Search for the cell housing the specified text and yield its (x, y) center coordinate. 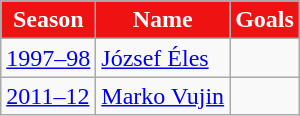
Marko Vujin (163, 96)
József Éles (163, 58)
Season (48, 20)
Name (163, 20)
2011–12 (48, 96)
Goals (265, 20)
1997–98 (48, 58)
